Search for the cell housing the specified text and yield its [X, Y] center coordinate. 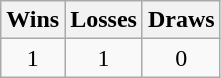
Draws [181, 20]
Losses [104, 20]
Wins [33, 20]
0 [181, 58]
